Locate the cell with the specified text and output its [x, y] center coordinate. 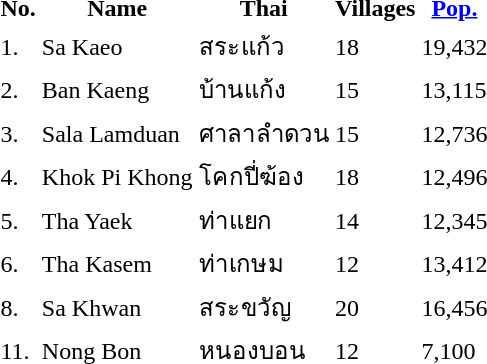
สระแก้ว [264, 46]
โคกปี่ฆ้อง [264, 176]
Ban Kaeng [117, 90]
12 [376, 264]
Sa Kaeo [117, 46]
Tha Kasem [117, 264]
Sa Khwan [117, 307]
20 [376, 307]
Khok Pi Khong [117, 176]
ศาลาลำดวน [264, 133]
ท่าเกษม [264, 264]
14 [376, 220]
บ้านแก้ง [264, 90]
ท่าแยก [264, 220]
สระขวัญ [264, 307]
Sala Lamduan [117, 133]
Tha Yaek [117, 220]
